From the cell containing the given text, extract its center point as [X, Y] coordinate. 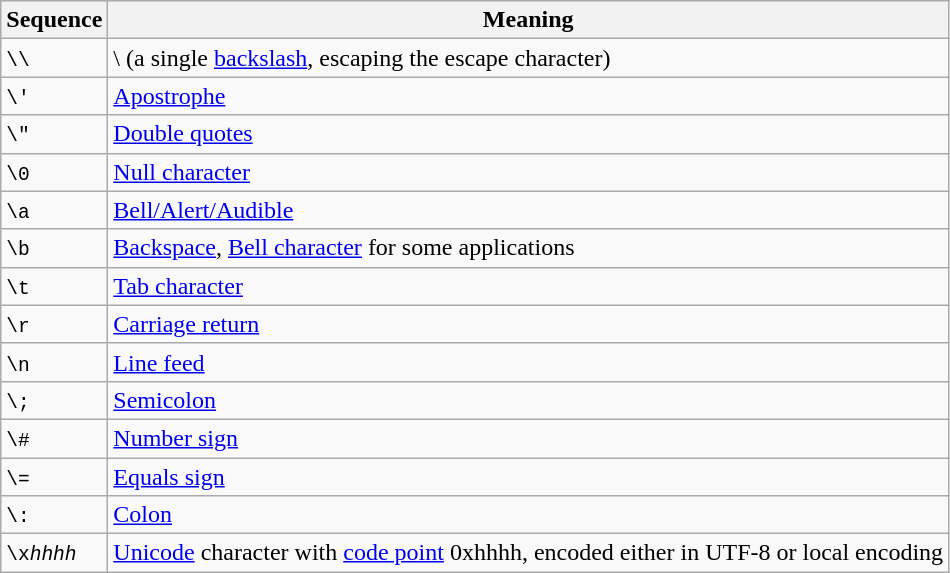
Colon [528, 515]
\: [54, 515]
Sequence [54, 20]
Double quotes [528, 134]
Backspace, Bell character for some applications [528, 248]
Number sign [528, 438]
\xhhhh [54, 553]
Null character [528, 172]
Apostrophe [528, 96]
Meaning [528, 20]
\t [54, 286]
\\ [54, 58]
\r [54, 324]
Tab character [528, 286]
\ (a single backslash, escaping the escape character) [528, 58]
\0 [54, 172]
Bell/Alert/Audible [528, 210]
\b [54, 248]
Line feed [528, 362]
\a [54, 210]
Semicolon [528, 400]
\' [54, 96]
Unicode character with code point 0xhhhh, encoded either in UTF-8 or local encoding [528, 553]
\" [54, 134]
Equals sign [528, 477]
\# [54, 438]
Carriage return [528, 324]
\; [54, 400]
\n [54, 362]
\= [54, 477]
